For the text-containing cell, return its midpoint in (X, Y) coordinate format. 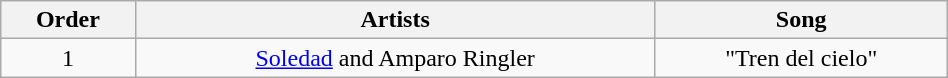
Order (68, 20)
Soledad and Amparo Ringler (395, 58)
Artists (395, 20)
"Tren del cielo" (801, 58)
1 (68, 58)
Song (801, 20)
